Capture the cell that displays the provided text and extract its (X, Y) central coordinate. 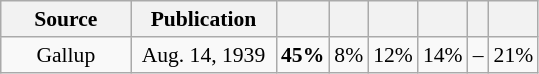
Publication (204, 19)
21% (514, 55)
Gallup (66, 55)
45% (302, 55)
Source (66, 19)
8% (348, 55)
12% (393, 55)
Aug. 14, 1939 (204, 55)
– (478, 55)
14% (443, 55)
